Identify which cell holds the provided text, then report its [x, y] central coordinate. 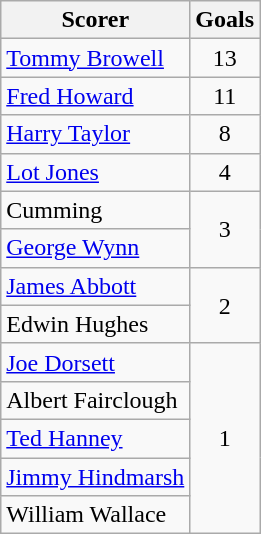
2 [225, 305]
Albert Fairclough [96, 400]
4 [225, 172]
11 [225, 96]
Edwin Hughes [96, 324]
Cumming [96, 210]
James Abbott [96, 286]
13 [225, 58]
Jimmy Hindmarsh [96, 477]
William Wallace [96, 515]
Goals [225, 20]
Joe Dorsett [96, 362]
George Wynn [96, 248]
8 [225, 134]
Ted Hanney [96, 438]
Tommy Browell [96, 58]
Lot Jones [96, 172]
1 [225, 438]
3 [225, 229]
Scorer [96, 20]
Fred Howard [96, 96]
Harry Taylor [96, 134]
